Scan for the cell matching the given text and deliver its (X, Y) coordinate at center. 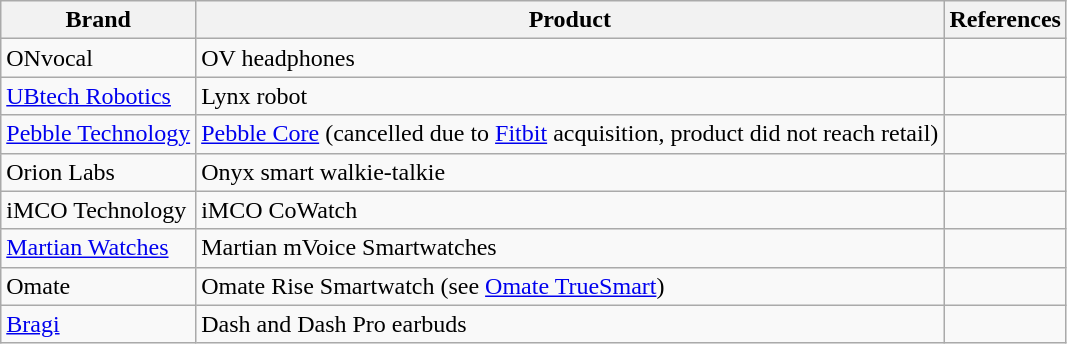
Dash and Dash Pro earbuds (570, 324)
iMCO Technology (98, 210)
Brand (98, 20)
Lynx robot (570, 96)
Pebble Technology (98, 134)
Orion Labs (98, 172)
Bragi (98, 324)
Martian mVoice Smartwatches (570, 248)
Omate (98, 286)
Martian Watches (98, 248)
ONvocal (98, 58)
Product (570, 20)
Omate Rise Smartwatch (see Omate TrueSmart) (570, 286)
UBtech Robotics (98, 96)
Onyx smart walkie-talkie (570, 172)
References (1006, 20)
OV headphones (570, 58)
Pebble Core (cancelled due to Fitbit acquisition, product did not reach retail) (570, 134)
iMCO CoWatch (570, 210)
